Return the (X, Y) coordinate for the center point of the cell that contains the specified text.  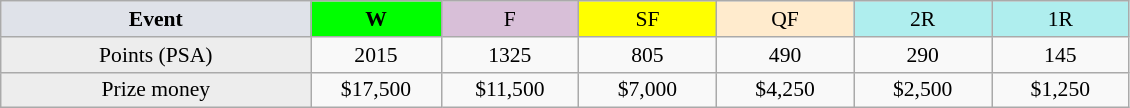
SF (648, 19)
290 (923, 55)
2015 (376, 55)
QF (785, 19)
$1,250 (1061, 90)
Event (156, 19)
$11,500 (510, 90)
$17,500 (376, 90)
1325 (510, 55)
W (376, 19)
805 (648, 55)
490 (785, 55)
F (510, 19)
Prize money (156, 90)
2R (923, 19)
$7,000 (648, 90)
145 (1061, 55)
Points (PSA) (156, 55)
1R (1061, 19)
$2,500 (923, 90)
$4,250 (785, 90)
